Find where the given text appears and provide that cell's center as (X, Y) coordinate. 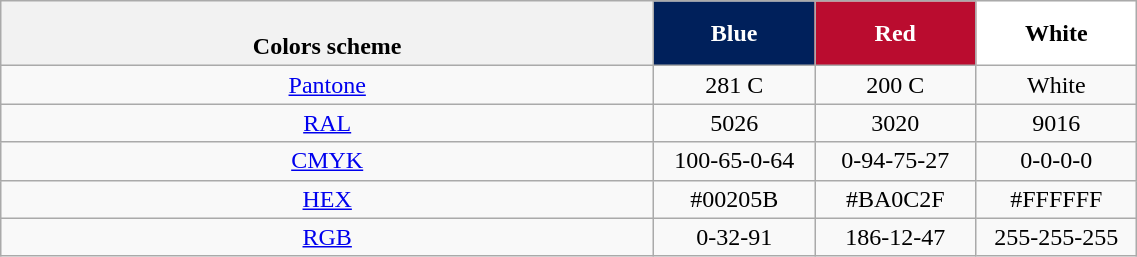
#00205B (734, 199)
#FFFFFF (1056, 199)
255-255-255 (1056, 237)
Blue (734, 34)
9016 (1056, 123)
0-32-91 (734, 237)
3020 (896, 123)
200 C (896, 85)
HEX (328, 199)
0-0-0-0 (1056, 161)
Pantone (328, 85)
100-65-0-64 (734, 161)
0-94-75-27 (896, 161)
RGB (328, 237)
RAL (328, 123)
Red (896, 34)
CMYK (328, 161)
281 C (734, 85)
Colors scheme (328, 34)
5026 (734, 123)
186-12-47 (896, 237)
#BA0C2F (896, 199)
